Scan for the cell matching the given text and deliver its (x, y) coordinate at center. 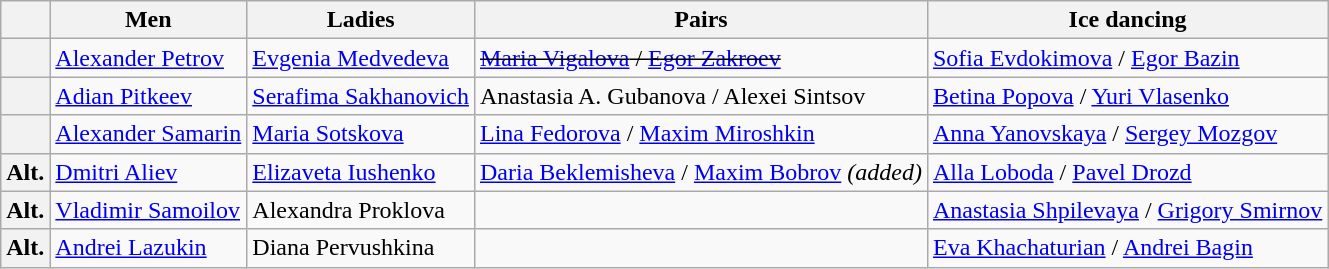
Ice dancing (1127, 20)
Alexander Petrov (148, 58)
Anastasia A. Gubanova / Alexei Sintsov (700, 96)
Anastasia Shpilevaya / Grigory Smirnov (1127, 210)
Elizaveta Iushenko (361, 172)
Lina Fedorova / Maxim Miroshkin (700, 134)
Pairs (700, 20)
Betina Popova / Yuri Vlasenko (1127, 96)
Maria Sotskova (361, 134)
Dmitri Aliev (148, 172)
Sofia Evdokimova / Egor Bazin (1127, 58)
Serafima Sakhanovich (361, 96)
Diana Pervushkina (361, 248)
Andrei Lazukin (148, 248)
Anna Yanovskaya / Sergey Mozgov (1127, 134)
Alexander Samarin (148, 134)
Maria Vigalova / Egor Zakroev (700, 58)
Alla Loboda / Pavel Drozd (1127, 172)
Vladimir Samoilov (148, 210)
Eva Khachaturian / Andrei Bagin (1127, 248)
Men (148, 20)
Ladies (361, 20)
Evgenia Medvedeva (361, 58)
Adian Pitkeev (148, 96)
Daria Beklemisheva / Maxim Bobrov (added) (700, 172)
Alexandra Proklova (361, 210)
